Return the [X, Y] coordinate for the center point of the cell that contains the specified text.  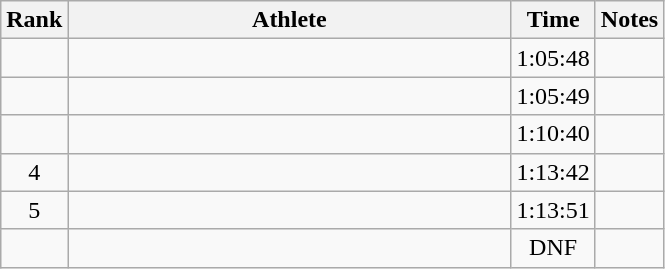
4 [34, 172]
1:10:40 [553, 134]
Athlete [290, 20]
1:13:51 [553, 210]
1:13:42 [553, 172]
5 [34, 210]
Rank [34, 20]
1:05:49 [553, 96]
Time [553, 20]
DNF [553, 248]
1:05:48 [553, 58]
Notes [629, 20]
